Capture the cell that displays the provided text and extract its (x, y) central coordinate. 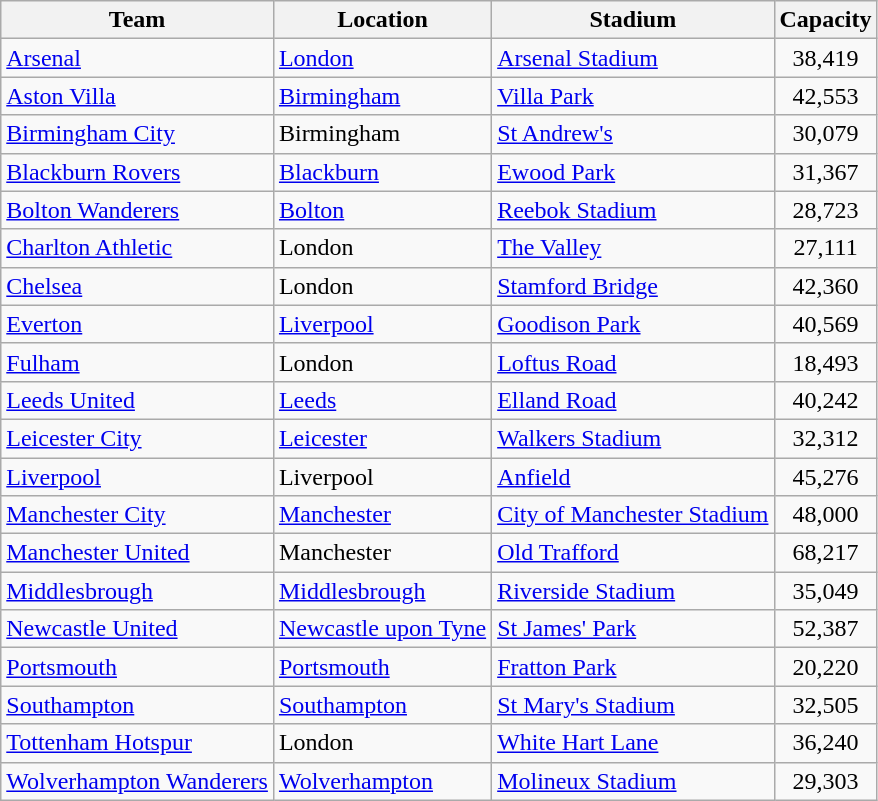
Elland Road (633, 400)
Walkers Stadium (633, 438)
18,493 (826, 362)
Tottenham Hotspur (138, 743)
27,111 (826, 248)
Blackburn (382, 172)
City of Manchester Stadium (633, 515)
White Hart Lane (633, 743)
32,312 (826, 438)
Arsenal Stadium (633, 58)
Bolton Wanderers (138, 210)
32,505 (826, 705)
Birmingham City (138, 134)
Blackburn Rovers (138, 172)
Wolverhampton Wanderers (138, 781)
Newcastle upon Tyne (382, 629)
St James' Park (633, 629)
Stamford Bridge (633, 286)
Location (382, 20)
28,723 (826, 210)
St Mary's Stadium (633, 705)
Villa Park (633, 96)
40,569 (826, 324)
Manchester City (138, 515)
31,367 (826, 172)
Riverside Stadium (633, 591)
Stadium (633, 20)
Everton (138, 324)
Wolverhampton (382, 781)
Fratton Park (633, 667)
35,049 (826, 591)
Leicester City (138, 438)
42,553 (826, 96)
St Andrew's (633, 134)
Old Trafford (633, 553)
36,240 (826, 743)
Manchester United (138, 553)
Loftus Road (633, 362)
40,242 (826, 400)
The Valley (633, 248)
Leicester (382, 438)
Leeds United (138, 400)
68,217 (826, 553)
52,387 (826, 629)
Molineux Stadium (633, 781)
Anfield (633, 477)
Chelsea (138, 286)
20,220 (826, 667)
29,303 (826, 781)
Ewood Park (633, 172)
Team (138, 20)
Goodison Park (633, 324)
Newcastle United (138, 629)
Leeds (382, 400)
45,276 (826, 477)
48,000 (826, 515)
42,360 (826, 286)
38,419 (826, 58)
Capacity (826, 20)
30,079 (826, 134)
Fulham (138, 362)
Aston Villa (138, 96)
Arsenal (138, 58)
Reebok Stadium (633, 210)
Charlton Athletic (138, 248)
Bolton (382, 210)
